Locate the cell with the specified text and output its [x, y] center coordinate. 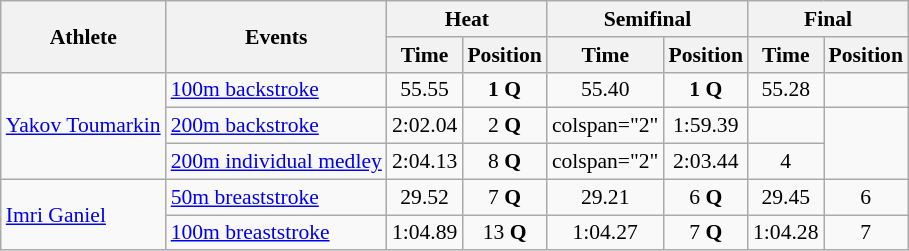
2:04.13 [424, 162]
100m backstroke [276, 90]
6 Q [706, 197]
1:04.27 [606, 233]
1:04.89 [424, 233]
7 [866, 233]
2:03.44 [706, 162]
200m backstroke [276, 126]
8 Q [504, 162]
Final [828, 19]
2 Q [504, 126]
29.52 [424, 197]
29.45 [786, 197]
6 [866, 197]
Athlete [84, 36]
1:59.39 [706, 126]
Events [276, 36]
29.21 [606, 197]
55.40 [606, 90]
200m individual medley [276, 162]
2:02.04 [424, 126]
13 Q [504, 233]
Heat [467, 19]
55.28 [786, 90]
55.55 [424, 90]
4 [786, 162]
Semifinal [648, 19]
Imri Ganiel [84, 214]
Yakov Toumarkin [84, 126]
50m breaststroke [276, 197]
100m breaststroke [276, 233]
1:04.28 [786, 233]
